Find where the given text appears and provide that cell's center as [X, Y] coordinate. 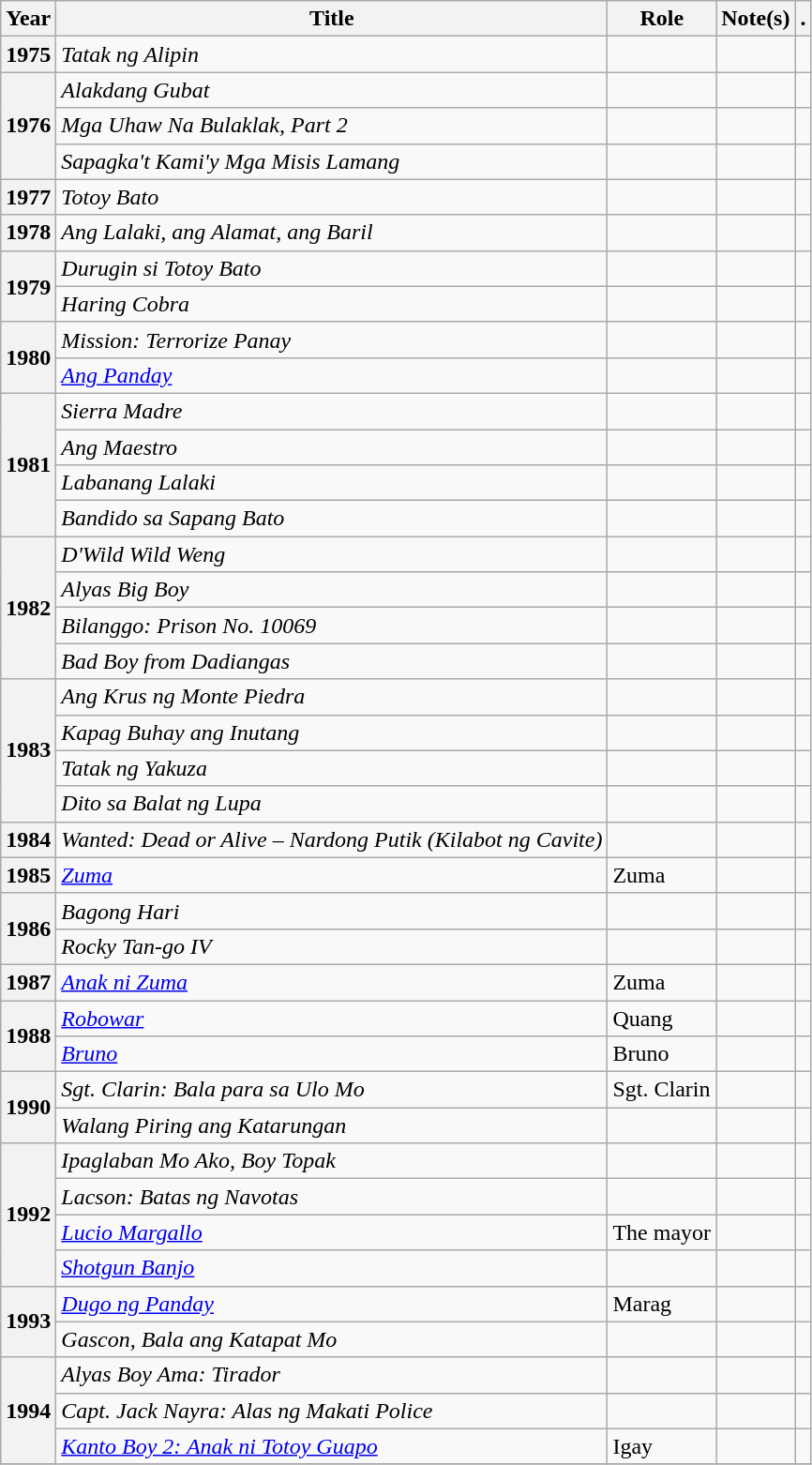
Robowar [332, 1018]
1994 [28, 1411]
Ang Lalaki, ang Alamat, ang Baril [332, 233]
Lacson: Batas ng Navotas [332, 1197]
Sierra Madre [332, 411]
Kanto Boy 2: Anak ni Totoy Guapo [332, 1446]
Ipaglaban Mo Ako, Boy Topak [332, 1161]
1976 [28, 126]
Gascon, Bala ang Katapat Mo [332, 1339]
Durugin si Totoy Bato [332, 268]
Anak ni Zuma [332, 982]
1978 [28, 233]
Sapagka't Kami'y Mga Misis Lamang [332, 161]
1977 [28, 197]
1979 [28, 286]
Haring Cobra [332, 304]
Igay [662, 1446]
The mayor [662, 1232]
Ang Maestro [332, 447]
Capt. Jack Nayra: Alas ng Makati Police [332, 1411]
Mga Uhaw Na Bulaklak, Part 2 [332, 126]
1975 [28, 54]
Totoy Bato [332, 197]
Tatak ng Yakuza [332, 768]
Year [28, 19]
Note(s) [756, 19]
. [803, 19]
Tatak ng Alipin [332, 54]
Dugo ng Panday [332, 1304]
1981 [28, 464]
1992 [28, 1215]
Wanted: Dead or Alive – Nardong Putik (Kilabot ng Cavite) [332, 839]
Labanang Lalaki [332, 483]
Sgt. Clarin [662, 1090]
Kapag Buhay ang Inutang [332, 732]
Bagong Hari [332, 911]
Sgt. Clarin: Bala para sa Ulo Mo [332, 1090]
Alyas Big Boy [332, 590]
Lucio Margallo [332, 1232]
D'Wild Wild Weng [332, 554]
Alakdang Gubat [332, 90]
Mission: Terrorize Panay [332, 340]
Title [332, 19]
Dito sa Balat ng Lupa [332, 804]
Ang Krus ng Monte Piedra [332, 697]
1993 [28, 1322]
Alyas Boy Ama: Tirador [332, 1375]
1984 [28, 839]
1990 [28, 1108]
1986 [28, 929]
1980 [28, 357]
Ang Panday [332, 375]
1987 [28, 982]
Bad Boy from Dadiangas [332, 661]
Walang Piring ang Katarungan [332, 1125]
Quang [662, 1018]
Rocky Tan-go IV [332, 946]
1982 [28, 608]
1985 [28, 875]
Bilanggo: Prison No. 10069 [332, 626]
1988 [28, 1035]
Marag [662, 1304]
Role [662, 19]
Shotgun Banjo [332, 1268]
1983 [28, 750]
Bandido sa Sapang Bato [332, 519]
